Search for the cell housing the specified text and yield its (x, y) center coordinate. 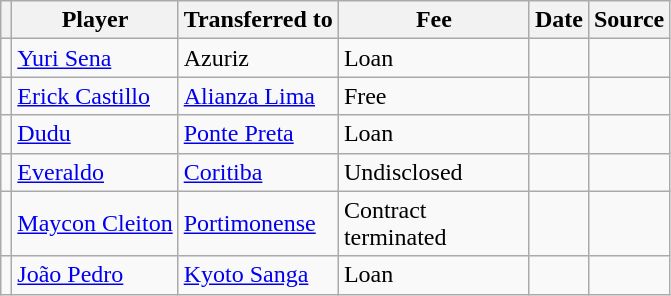
Portimonense (258, 224)
João Pedro (95, 275)
Source (628, 20)
Coritiba (258, 172)
Free (434, 96)
Alianza Lima (258, 96)
Erick Castillo (95, 96)
Maycon Cleiton (95, 224)
Ponte Preta (258, 134)
Transferred to (258, 20)
Yuri Sena (95, 58)
Player (95, 20)
Everaldo (95, 172)
Contract terminated (434, 224)
Date (558, 20)
Undisclosed (434, 172)
Dudu (95, 134)
Kyoto Sanga (258, 275)
Fee (434, 20)
Azuriz (258, 58)
